Scan for the cell matching the given text and deliver its [x, y] coordinate at center. 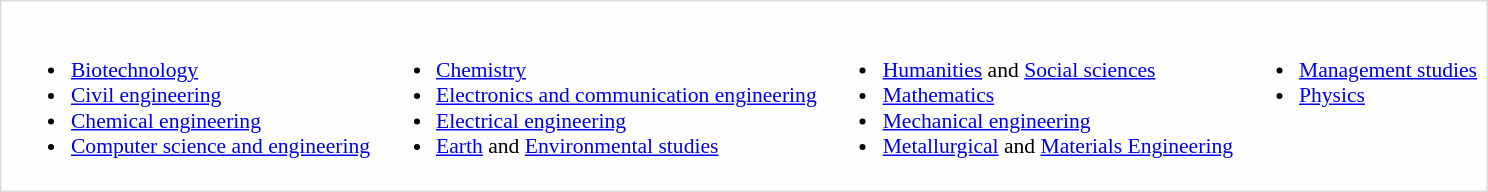
Humanities and Social sciencesMathematicsMechanical engineeringMetallurgical and Materials Engineering [1028, 96]
ChemistryElectronics and communication engineeringElectrical engineeringEarth and Environmental studies [597, 96]
BiotechnologyCivil engineeringChemical engineeringComputer science and engineering [190, 96]
Management studiesPhysics [1358, 96]
